Determine the (X, Y) coordinate at the center of the cell enclosing the given text.  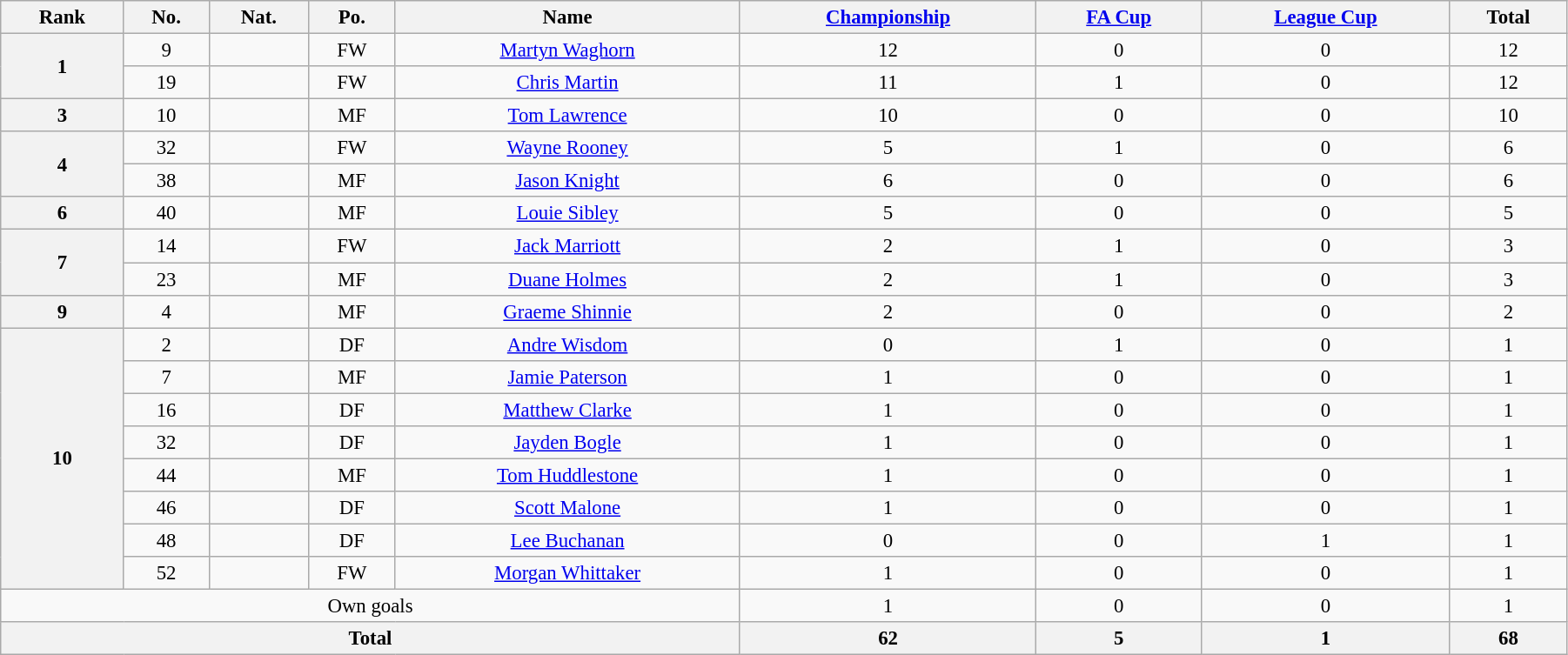
Own goals (371, 606)
Louie Sibley (567, 213)
Jamie Paterson (567, 377)
Wayne Rooney (567, 148)
Graeme Shinnie (567, 311)
Rank (63, 17)
Matthew Clarke (567, 410)
Morgan Whittaker (567, 573)
44 (166, 475)
Duane Holmes (567, 279)
Lee Buchanan (567, 540)
48 (166, 540)
Jack Marriott (567, 246)
Martyn Waghorn (567, 50)
62 (888, 638)
46 (166, 508)
Andre Wisdom (567, 344)
Scott Malone (567, 508)
FA Cup (1119, 17)
Tom Lawrence (567, 116)
11 (888, 83)
38 (166, 181)
No. (166, 17)
Nat. (259, 17)
Po. (352, 17)
68 (1508, 638)
Jason Knight (567, 181)
19 (166, 83)
Chris Martin (567, 83)
40 (166, 213)
14 (166, 246)
Tom Huddlestone (567, 475)
League Cup (1326, 17)
Jayden Bogle (567, 443)
52 (166, 573)
Name (567, 17)
23 (166, 279)
16 (166, 410)
Championship (888, 17)
